From the cell containing the given text, extract its center point as (x, y) coordinate. 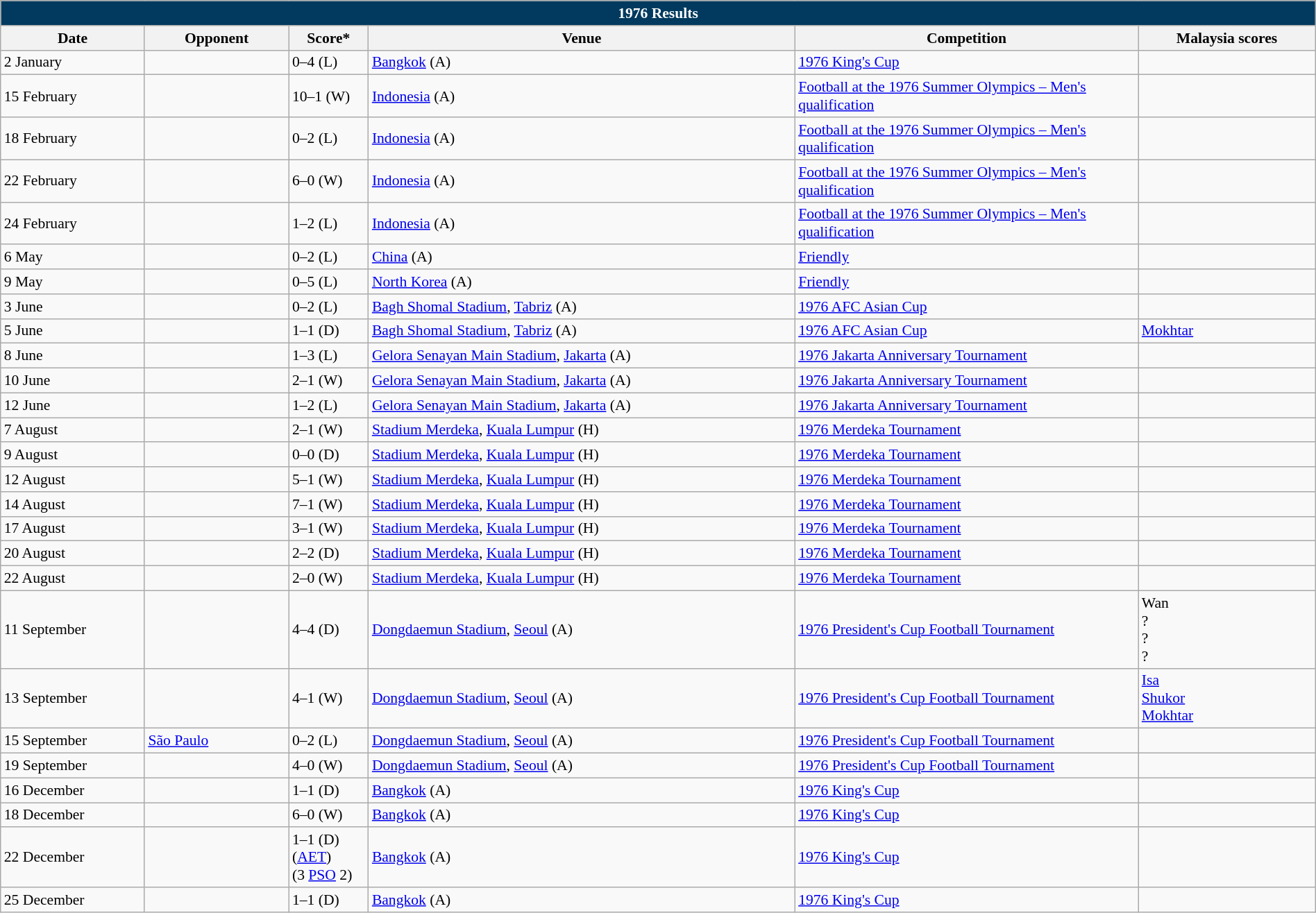
4–1 (W) (329, 698)
Opponent (217, 38)
2–2 (D) (329, 554)
Score* (329, 38)
22 December (73, 857)
9 May (73, 282)
12 August (73, 479)
1–1 (D) (AET)(3 PSO 2) (329, 857)
0–4 (L) (329, 62)
Date (73, 38)
4–0 (W) (329, 766)
15 September (73, 741)
16 December (73, 790)
20 August (73, 554)
10–1 (W) (329, 96)
2 January (73, 62)
3 June (73, 307)
18 February (73, 139)
Isa Shukor Mokhtar (1227, 698)
7–1 (W) (329, 504)
10 June (73, 381)
9 August (73, 455)
Wan ? ? ? (1227, 629)
17 August (73, 529)
7 August (73, 430)
19 September (73, 766)
5–1 (W) (329, 479)
11 September (73, 629)
1976 Results (658, 13)
22 August (73, 579)
1–3 (L) (329, 356)
14 August (73, 504)
0–5 (L) (329, 282)
Malaysia scores (1227, 38)
8 June (73, 356)
North Korea (A) (582, 282)
18 December (73, 815)
Venue (582, 38)
15 February (73, 96)
0–0 (D) (329, 455)
25 December (73, 900)
12 June (73, 405)
4–4 (D) (329, 629)
2–0 (W) (329, 579)
Competition (966, 38)
China (A) (582, 257)
22 February (73, 180)
3–1 (W) (329, 529)
24 February (73, 223)
São Paulo (217, 741)
6 May (73, 257)
Mokhtar (1227, 331)
13 September (73, 698)
5 June (73, 331)
